From the cell containing the given text, extract its center point as [X, Y] coordinate. 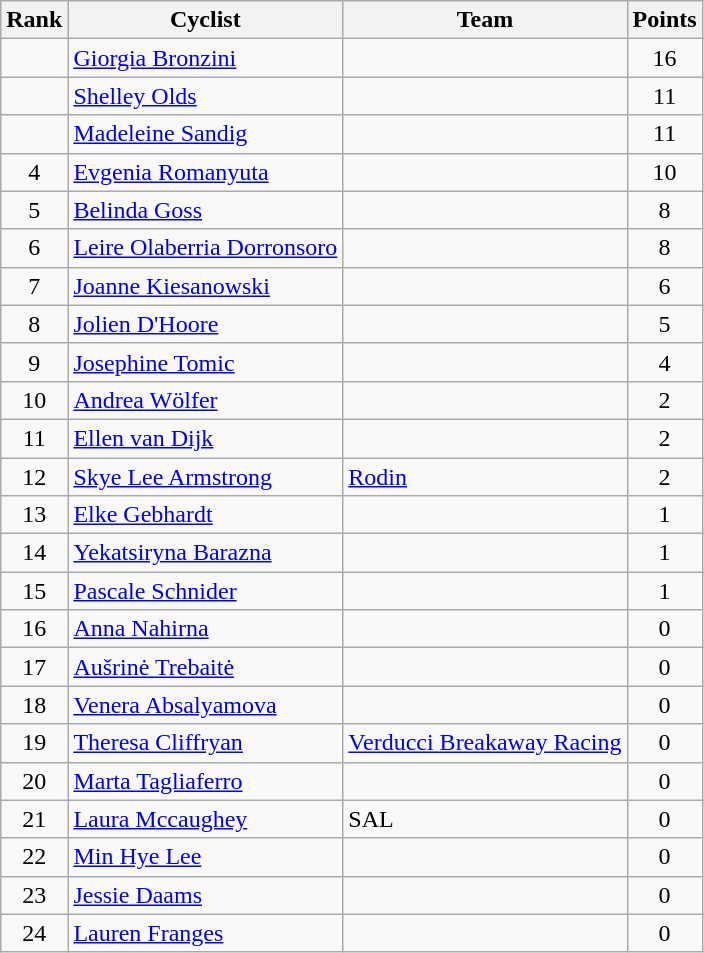
Madeleine Sandig [206, 134]
20 [34, 781]
Rank [34, 20]
Aušrinė Trebaitė [206, 667]
17 [34, 667]
Joanne Kiesanowski [206, 286]
Team [485, 20]
Pascale Schnider [206, 591]
Venera Absalyamova [206, 705]
13 [34, 515]
Andrea Wölfer [206, 400]
Evgenia Romanyuta [206, 172]
Jessie Daams [206, 895]
Min Hye Lee [206, 857]
Points [664, 20]
Leire Olaberria Dorronsoro [206, 248]
21 [34, 819]
23 [34, 895]
Verducci Breakaway Racing [485, 743]
19 [34, 743]
Anna Nahirna [206, 629]
9 [34, 362]
Josephine Tomic [206, 362]
22 [34, 857]
Yekatsiryna Barazna [206, 553]
15 [34, 591]
Marta Tagliaferro [206, 781]
14 [34, 553]
Rodin [485, 477]
Belinda Goss [206, 210]
Ellen van Dijk [206, 438]
Theresa Cliffryan [206, 743]
12 [34, 477]
SAL [485, 819]
24 [34, 933]
Skye Lee Armstrong [206, 477]
Jolien D'Hoore [206, 324]
18 [34, 705]
Giorgia Bronzini [206, 58]
Laura Mccaughey [206, 819]
Cyclist [206, 20]
Elke Gebhardt [206, 515]
7 [34, 286]
Lauren Franges [206, 933]
Shelley Olds [206, 96]
